Extract the [x, y] coordinate from the center of the cell holding the provided text.  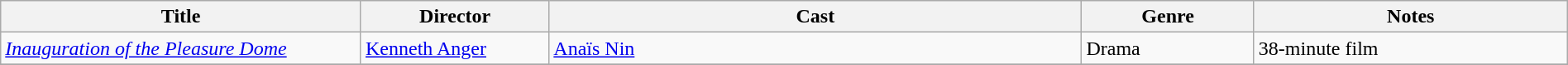
Cast [815, 17]
Notes [1411, 17]
Kenneth Anger [455, 48]
Genre [1168, 17]
38-minute film [1411, 48]
Anaïs Nin [815, 48]
Title [181, 17]
Drama [1168, 48]
Inauguration of the Pleasure Dome [181, 48]
Director [455, 17]
